Search for the cell housing the specified text and yield its (X, Y) center coordinate. 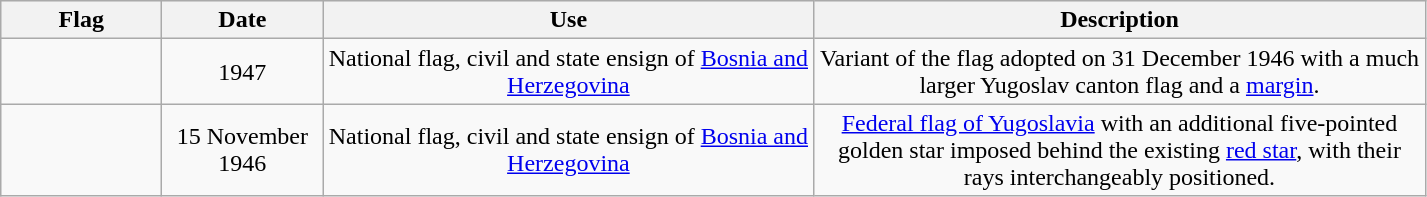
Use (568, 20)
15 November 1946 (242, 150)
Date (242, 20)
Description (1120, 20)
Flag (82, 20)
Variant of the flag adopted on 31 December 1946 with a much larger Yugoslav canton flag and a margin. (1120, 72)
1947 (242, 72)
